Find where the given text appears and provide that cell's center as [x, y] coordinate. 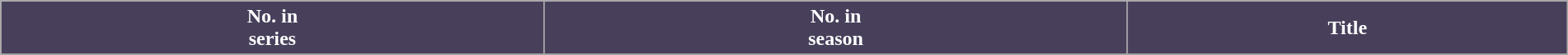
No. inseason [835, 28]
No. inseries [273, 28]
Title [1347, 28]
